Output the [x, y] coordinate of the center of the cell containing the given text.  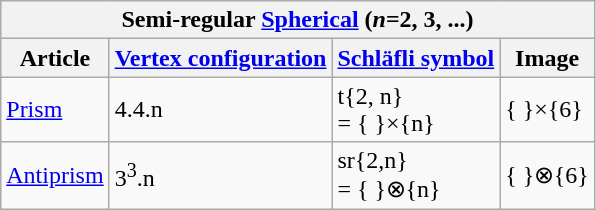
Antiprism [55, 176]
Prism [55, 110]
4.4.n [220, 110]
33.n [220, 176]
Schläfli symbol [416, 58]
t{2, n}= { }×{n} [416, 110]
Article [55, 58]
Vertex configuration [220, 58]
Image [548, 58]
{ }×{6} [548, 110]
Semi-regular Spherical (n=2, 3, ...) [298, 20]
{ }⊗{6} [548, 176]
sr{2,n}= { }⊗{n} [416, 176]
